Output the [x, y] coordinate of the center of the cell containing the given text.  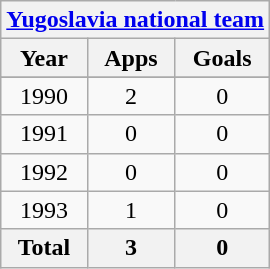
1990 [44, 96]
Year [44, 58]
1993 [44, 210]
1 [131, 210]
Apps [131, 58]
Goals [222, 58]
Total [44, 248]
3 [131, 248]
2 [131, 96]
Yugoslavia national team [136, 20]
1992 [44, 172]
1991 [44, 134]
